Identify which cell holds the provided text, then report its [X, Y] central coordinate. 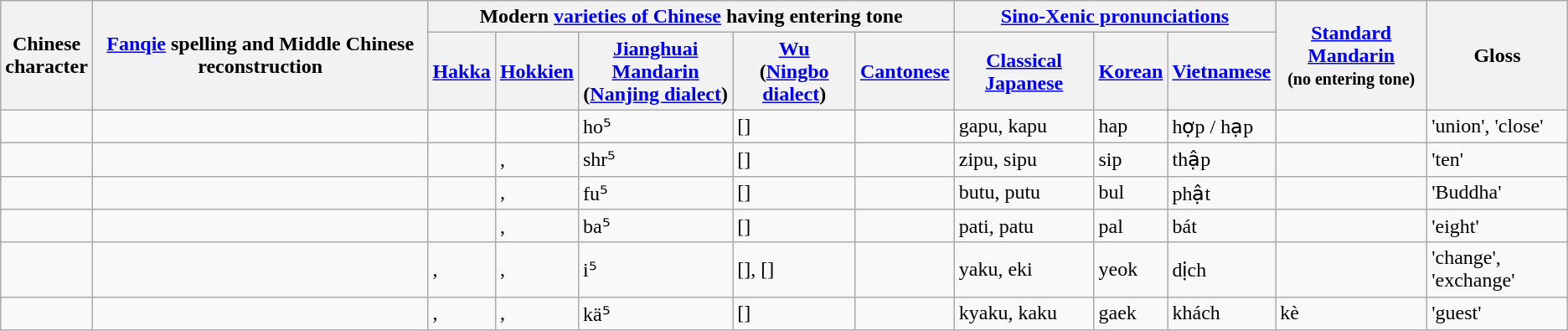
'ten' [1498, 159]
bát [1221, 226]
Modern varieties of Chinese having entering tone [691, 17]
Gloss [1498, 55]
bul [1131, 193]
sip [1131, 159]
butu, putu [1024, 193]
'union', 'close' [1498, 127]
phật [1221, 193]
khách [1221, 313]
Fanqie spelling and Middle Chinese reconstruction [260, 55]
Wu(Ningbo dialect) [794, 71]
gaek [1131, 313]
dịch [1221, 270]
Classical Japanese [1024, 71]
[], [] [794, 270]
Hokkien [536, 71]
hap [1131, 127]
kä⁵ [655, 313]
thập [1221, 159]
Vietnamese [1221, 71]
Chinesecharacter [47, 55]
Standard Mandarin(no entering tone) [1352, 55]
Sino-Xenic pronunciations [1115, 17]
Korean [1131, 71]
'change', 'exchange' [1498, 270]
'eight' [1498, 226]
hợp / hạp [1221, 127]
zipu, sipu [1024, 159]
yeok [1131, 270]
kè [1352, 313]
pal [1131, 226]
kyaku, kaku [1024, 313]
gapu, kapu [1024, 127]
ba⁵ [655, 226]
'Buddha' [1498, 193]
yaku, eki [1024, 270]
fu⁵ [655, 193]
i⁵ [655, 270]
pati, patu [1024, 226]
shr⁵ [655, 159]
Cantonese [905, 71]
'guest' [1498, 313]
ho⁵ [655, 127]
Jianghuai Mandarin(Nanjing dialect) [655, 71]
Hakka [462, 71]
